Return [x, y] of the center of cell containing provided text 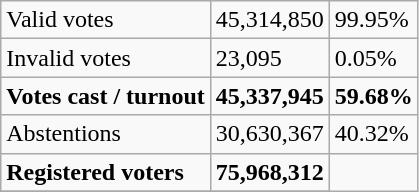
40.32% [374, 134]
30,630,367 [270, 134]
75,968,312 [270, 172]
59.68% [374, 96]
Valid votes [106, 20]
45,337,945 [270, 96]
Votes cast / turnout [106, 96]
99.95% [374, 20]
45,314,850 [270, 20]
23,095 [270, 58]
Registered voters [106, 172]
0.05% [374, 58]
Abstentions [106, 134]
Invalid votes [106, 58]
